Search for the cell housing the specified text and yield its (x, y) center coordinate. 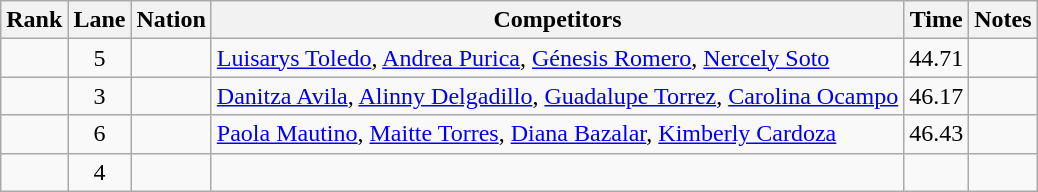
Luisarys Toledo, Andrea Purica, Génesis Romero, Nercely Soto (557, 58)
Notes (1003, 20)
Paola Mautino, Maitte Torres, Diana Bazalar, Kimberly Cardoza (557, 134)
5 (100, 58)
44.71 (936, 58)
46.17 (936, 96)
Competitors (557, 20)
Rank (34, 20)
Time (936, 20)
4 (100, 172)
Nation (171, 20)
6 (100, 134)
Danitza Avila, Alinny Delgadillo, Guadalupe Torrez, Carolina Ocampo (557, 96)
3 (100, 96)
46.43 (936, 134)
Lane (100, 20)
